Determine the (X, Y) coordinate at the center of the cell enclosing the given text.  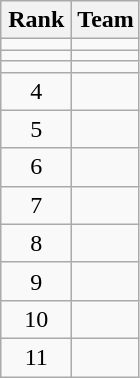
Rank (36, 20)
7 (36, 205)
9 (36, 281)
6 (36, 167)
Team (106, 20)
5 (36, 129)
4 (36, 91)
11 (36, 357)
8 (36, 243)
10 (36, 319)
